Return (X, Y) of the center of cell containing provided text 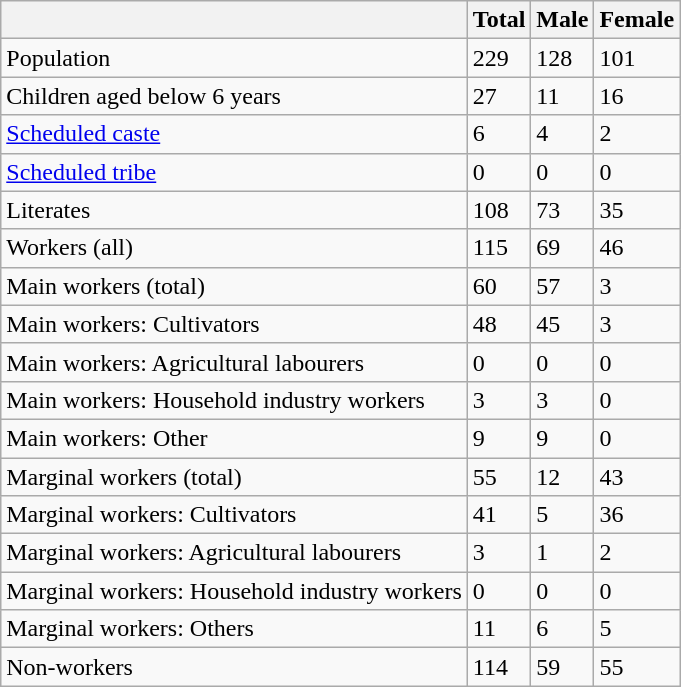
Male (562, 20)
Literates (234, 210)
Children aged below 6 years (234, 96)
115 (499, 248)
Marginal workers: Cultivators (234, 515)
1 (562, 553)
36 (637, 515)
Main workers: Other (234, 438)
Main workers (total) (234, 286)
48 (499, 324)
41 (499, 515)
35 (637, 210)
101 (637, 58)
Marginal workers: Agricultural labourers (234, 553)
Total (499, 20)
108 (499, 210)
59 (562, 667)
43 (637, 477)
Scheduled tribe (234, 172)
Workers (all) (234, 248)
Scheduled caste (234, 134)
114 (499, 667)
46 (637, 248)
12 (562, 477)
Marginal workers (total) (234, 477)
Marginal workers: Household industry workers (234, 591)
45 (562, 324)
Marginal workers: Others (234, 629)
Main workers: Agricultural labourers (234, 362)
16 (637, 96)
229 (499, 58)
Female (637, 20)
57 (562, 286)
Main workers: Household industry workers (234, 400)
73 (562, 210)
27 (499, 96)
Main workers: Cultivators (234, 324)
128 (562, 58)
Population (234, 58)
4 (562, 134)
60 (499, 286)
69 (562, 248)
Non-workers (234, 667)
